Output the (x, y) coordinate of the center of the cell containing the given text.  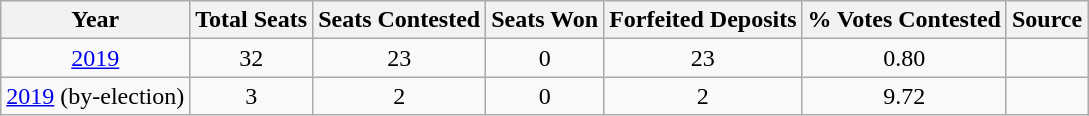
Source (1046, 20)
2019 (96, 58)
Seats Contested (400, 20)
Total Seats (252, 20)
Seats Won (545, 20)
2019 (by-election) (96, 96)
Forfeited Deposits (703, 20)
0.80 (904, 58)
3 (252, 96)
% Votes Contested (904, 20)
9.72 (904, 96)
Year (96, 20)
32 (252, 58)
